Search for the cell housing the specified text and yield its [X, Y] center coordinate. 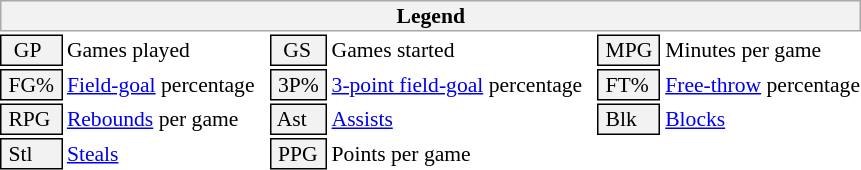
Stl [31, 154]
Games started [462, 50]
MPG [629, 50]
Assists [462, 120]
Steals [166, 154]
GS [299, 50]
Blk [629, 120]
PPG [299, 154]
3-point field-goal percentage [462, 85]
FG% [31, 85]
GP [31, 50]
Field-goal percentage [166, 85]
Points per game [462, 154]
RPG [31, 120]
FT% [629, 85]
Games played [166, 50]
Rebounds per game [166, 120]
Ast [299, 120]
3P% [299, 85]
